Determine the [x, y] coordinate at the center of the cell enclosing the given text.  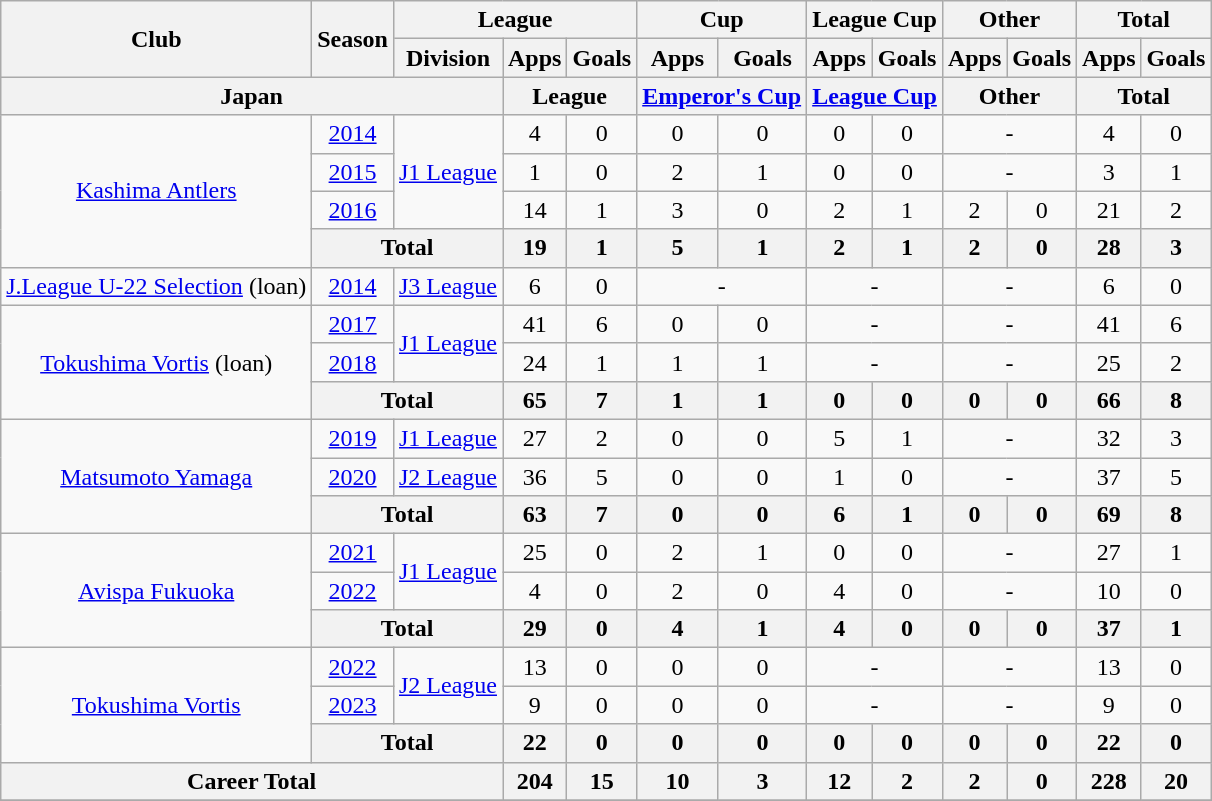
Tokushima Vortis (loan) [156, 362]
2018 [353, 362]
20 [1176, 781]
2021 [353, 553]
21 [1109, 210]
Avispa Fukuoka [156, 591]
2017 [353, 324]
Kashima Antlers [156, 191]
2023 [353, 705]
204 [534, 781]
Matsumoto Yamaga [156, 476]
2015 [353, 172]
Emperor's Cup [722, 96]
Career Total [252, 781]
228 [1109, 781]
12 [840, 781]
24 [534, 362]
2016 [353, 210]
Division [448, 58]
Season [353, 39]
2020 [353, 477]
63 [534, 515]
Japan [252, 96]
Tokushima Vortis [156, 705]
14 [534, 210]
J.League U-22 Selection (loan) [156, 286]
32 [1109, 438]
J3 League [448, 286]
Cup [722, 20]
29 [534, 629]
66 [1109, 400]
Club [156, 39]
69 [1109, 515]
28 [1109, 248]
15 [602, 781]
19 [534, 248]
36 [534, 477]
2019 [353, 438]
65 [534, 400]
